Provide the (X, Y) coordinate of the cell's center where the given text is located.  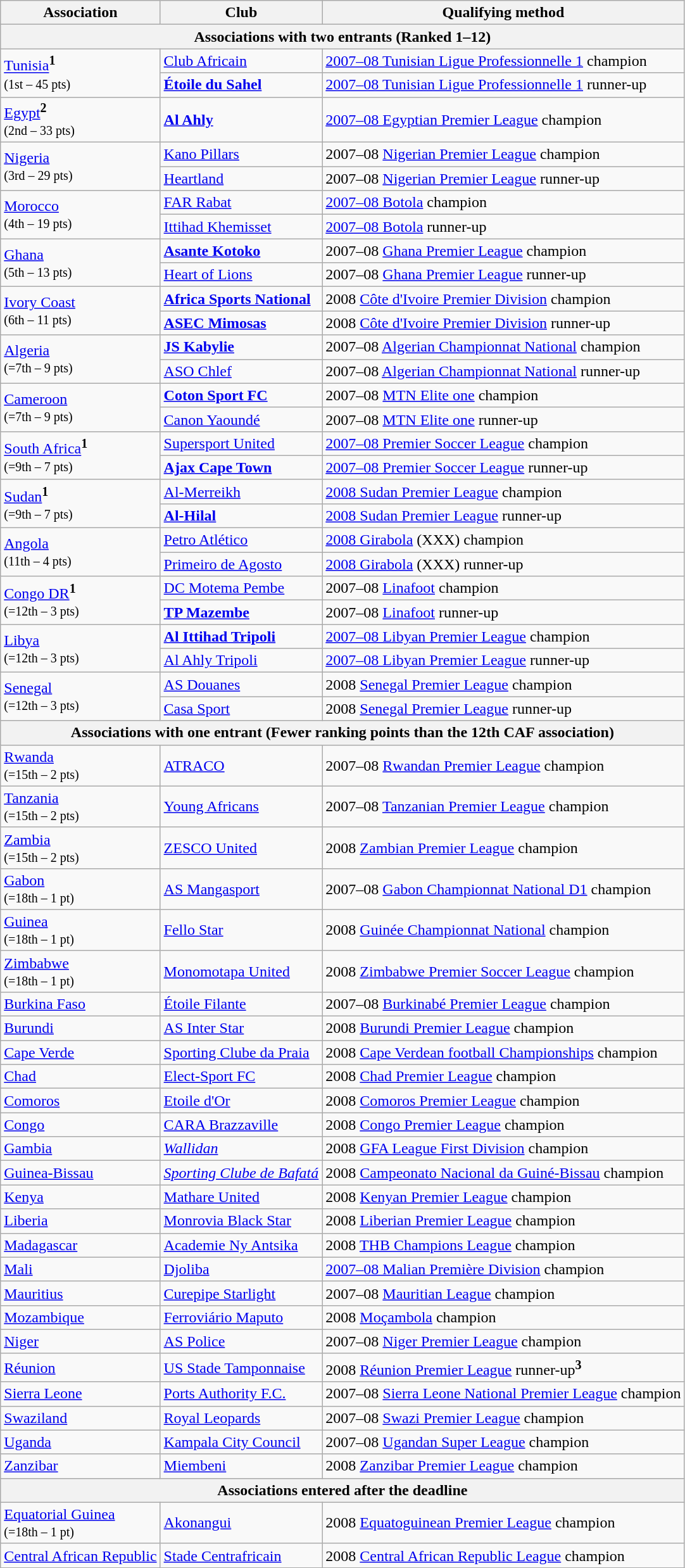
2007–08 MTN Elite one runner-up (503, 419)
2008 Senegal Premier League champion (503, 685)
2008 GFA League First Division champion (503, 1149)
Angola(11th – 4 pts) (80, 552)
2007–08 Ghana Premier League champion (503, 251)
2007–08 Libyan Premier League champion (503, 636)
Niger (80, 1341)
Guinea(=18th – 1 pt) (80, 930)
AS Douanes (241, 685)
2008 Girabola (XXX) champion (503, 540)
AS Police (241, 1341)
2008 Sudan Premier League runner-up (503, 515)
2007–08 Nigerian Premier League champion (503, 155)
Central African Republic (80, 1555)
AS Inter Star (241, 1028)
Djoliba (241, 1269)
Casa Sport (241, 709)
US Stade Tamponnaise (241, 1368)
Miembeni (241, 1466)
2008 Chad Premier League champion (503, 1077)
Zambia(=15th – 2 pts) (80, 847)
2007–08 Nigerian Premier League runner-up (503, 179)
2008 Côte d'Ivoire Premier Division champion (503, 299)
2008 Zanzibar Premier League champion (503, 1466)
2008 Liberian Premier League champion (503, 1221)
Supersport United (241, 443)
Asante Kotoko (241, 251)
Stade Centrafricain (241, 1555)
TP Mazembe (241, 612)
Curepipe Starlight (241, 1293)
2008 Zambian Premier League champion (503, 847)
Canon Yaoundé (241, 419)
Liberia (80, 1221)
Tanzania(=15th – 2 pts) (80, 807)
2007–08 Algerian Championnat National runner-up (503, 371)
2008 Réunion Premier League runner-up3 (503, 1368)
Tunisia1(1st – 45 pts) (80, 73)
2007–08 Premier Soccer League champion (503, 443)
Senegal(=12th – 3 pts) (80, 697)
JS Kabylie (241, 347)
Madagascar (80, 1245)
Royal Leopards (241, 1418)
Africa Sports National (241, 299)
2008 Côte d'Ivoire Premier Division runner-up (503, 323)
2007–08 Egyptian Premier League champion (503, 120)
Cape Verde (80, 1053)
2008 Moçambola champion (503, 1317)
2007–08 Libyan Premier League runner-up (503, 661)
Chad (80, 1077)
Étoile du Sahel (241, 85)
Associations with one entrant (Fewer ranking points than the 12th CAF association) (342, 733)
2008 Congo Premier League champion (503, 1125)
Qualifying method (503, 13)
Mozambique (80, 1317)
2008 Burundi Premier League champion (503, 1028)
Sierra Leone (80, 1394)
Burundi (80, 1028)
Rwanda(=15th – 2 pts) (80, 765)
Associations entered after the deadline (342, 1490)
Academie Ny Antsika (241, 1245)
2007–08 MTN Elite one champion (503, 395)
2007–08 Botola champion (503, 203)
Al Ahly Tripoli (241, 661)
Sudan1(=9th – 7 pts) (80, 503)
2007–08 Gabon Championnat National D1 champion (503, 889)
Algeria(=7th – 9 pts) (80, 359)
Mauritius (80, 1293)
Congo (80, 1125)
2008 Guinée Championnat National champion (503, 930)
Elect-Sport FC (241, 1077)
Heartland (241, 179)
Morocco(4th – 19 pts) (80, 215)
Akonangui (241, 1522)
Coton Sport FC (241, 395)
2007–08 Ugandan Super League champion (503, 1442)
2007–08 Niger Premier League champion (503, 1341)
Kenya (80, 1197)
2007–08 Ghana Premier League runner-up (503, 275)
2007–08 Tunisian Ligue Professionnelle 1 champion (503, 61)
Al-Hilal (241, 515)
Ittihad Khemisset (241, 227)
Fello Star (241, 930)
Primeiro de Agosto (241, 564)
Heart of Lions (241, 275)
Uganda (80, 1442)
2008 Sudan Premier League champion (503, 491)
Libya(=12th – 3 pts) (80, 648)
Equatorial Guinea(=18th – 1 pt) (80, 1522)
2008 Cape Verdean football Championships champion (503, 1053)
Swaziland (80, 1418)
Sporting Clube de Bafatá (241, 1173)
2008 Girabola (XXX) runner-up (503, 564)
2008 Campeonato Nacional da Guiné-Bissau champion (503, 1173)
Comoros (80, 1101)
2008 Comoros Premier League champion (503, 1101)
Mathare United (241, 1197)
FAR Rabat (241, 203)
Wallidan (241, 1149)
Monrovia Black Star (241, 1221)
Al Ittihad Tripoli (241, 636)
Al Ahly (241, 120)
2008 Central African Republic League champion (503, 1555)
2007–08 Rwandan Premier League champion (503, 765)
2007–08 Tanzanian Premier League champion (503, 807)
ZESCO United (241, 847)
Zimbabwe(=18th – 1 pt) (80, 971)
Nigeria(3rd – 29 pts) (80, 167)
2007–08 Swazi Premier League champion (503, 1418)
AS Mangasport (241, 889)
2007–08 Malian Première Division champion (503, 1269)
Burkina Faso (80, 1004)
DC Motema Pembe (241, 588)
Ports Authority F.C. (241, 1394)
Etoile d'Or (241, 1101)
Association (80, 13)
2007–08 Linafoot champion (503, 588)
CARA Brazzaville (241, 1125)
Monomotapa United (241, 971)
Egypt2(2nd – 33 pts) (80, 120)
Ferroviário Maputo (241, 1317)
Gabon(=18th – 1 pt) (80, 889)
Ghana(5th – 13 pts) (80, 263)
ASEC Mimosas (241, 323)
Club (241, 13)
Al-Merreikh (241, 491)
Ivory Coast(6th – 11 pts) (80, 311)
South Africa1(=9th – 7 pts) (80, 455)
Guinea-Bissau (80, 1173)
Étoile Filante (241, 1004)
2007–08 Tunisian Ligue Professionnelle 1 runner-up (503, 85)
2008 Zimbabwe Premier Soccer League champion (503, 971)
Zanzibar (80, 1466)
Congo DR1(=12th – 3 pts) (80, 600)
Kampala City Council (241, 1442)
Kano Pillars (241, 155)
Sporting Clube da Praia (241, 1053)
2007–08 Sierra Leone National Premier League champion (503, 1394)
ATRACO (241, 765)
Ajax Cape Town (241, 467)
Associations with two entrants (Ranked 1–12) (342, 37)
2007–08 Linafoot runner-up (503, 612)
Petro Atlético (241, 540)
ASO Chlef (241, 371)
2007–08 Algerian Championnat National champion (503, 347)
2007–08 Burkinabé Premier League champion (503, 1004)
2007–08 Premier Soccer League runner-up (503, 467)
2008 THB Champions League champion (503, 1245)
Cameroon(=7th – 9 pts) (80, 407)
2008 Equatoguinean Premier League champion (503, 1522)
2008 Senegal Premier League runner-up (503, 709)
2007–08 Mauritian League champion (503, 1293)
Réunion (80, 1368)
Gambia (80, 1149)
Young Africans (241, 807)
2007–08 Botola runner-up (503, 227)
2008 Kenyan Premier League champion (503, 1197)
Mali (80, 1269)
Club Africain (241, 61)
